For the text-containing cell, return its midpoint in [X, Y] coordinate format. 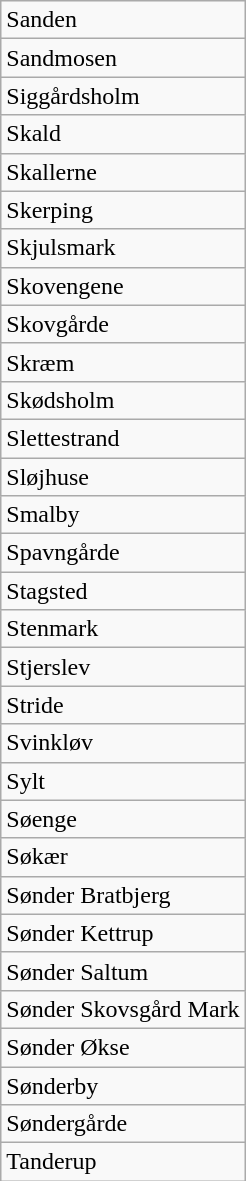
Slettestrand [123, 438]
Tanderup [123, 1162]
Sønder Kettrup [123, 933]
Skræm [123, 362]
Sønder Saltum [123, 971]
Sanden [123, 20]
Stride [123, 705]
Søkær [123, 857]
Siggårdsholm [123, 96]
Smalby [123, 515]
Skovengene [123, 286]
Sløjhuse [123, 477]
Sønderby [123, 1085]
Skjulsmark [123, 248]
Spavngårde [123, 553]
Skødsholm [123, 400]
Stenmark [123, 629]
Søndergårde [123, 1124]
Stagsted [123, 591]
Sandmosen [123, 58]
Sylt [123, 781]
Skallerne [123, 172]
Stjerslev [123, 667]
Skovgårde [123, 324]
Sønder Økse [123, 1047]
Svinkløv [123, 743]
Sønder Skovsgård Mark [123, 1009]
Sønder Bratbjerg [123, 895]
Skald [123, 134]
Søenge [123, 819]
Skerping [123, 210]
